Find where the given text appears and provide that cell's center as [x, y] coordinate. 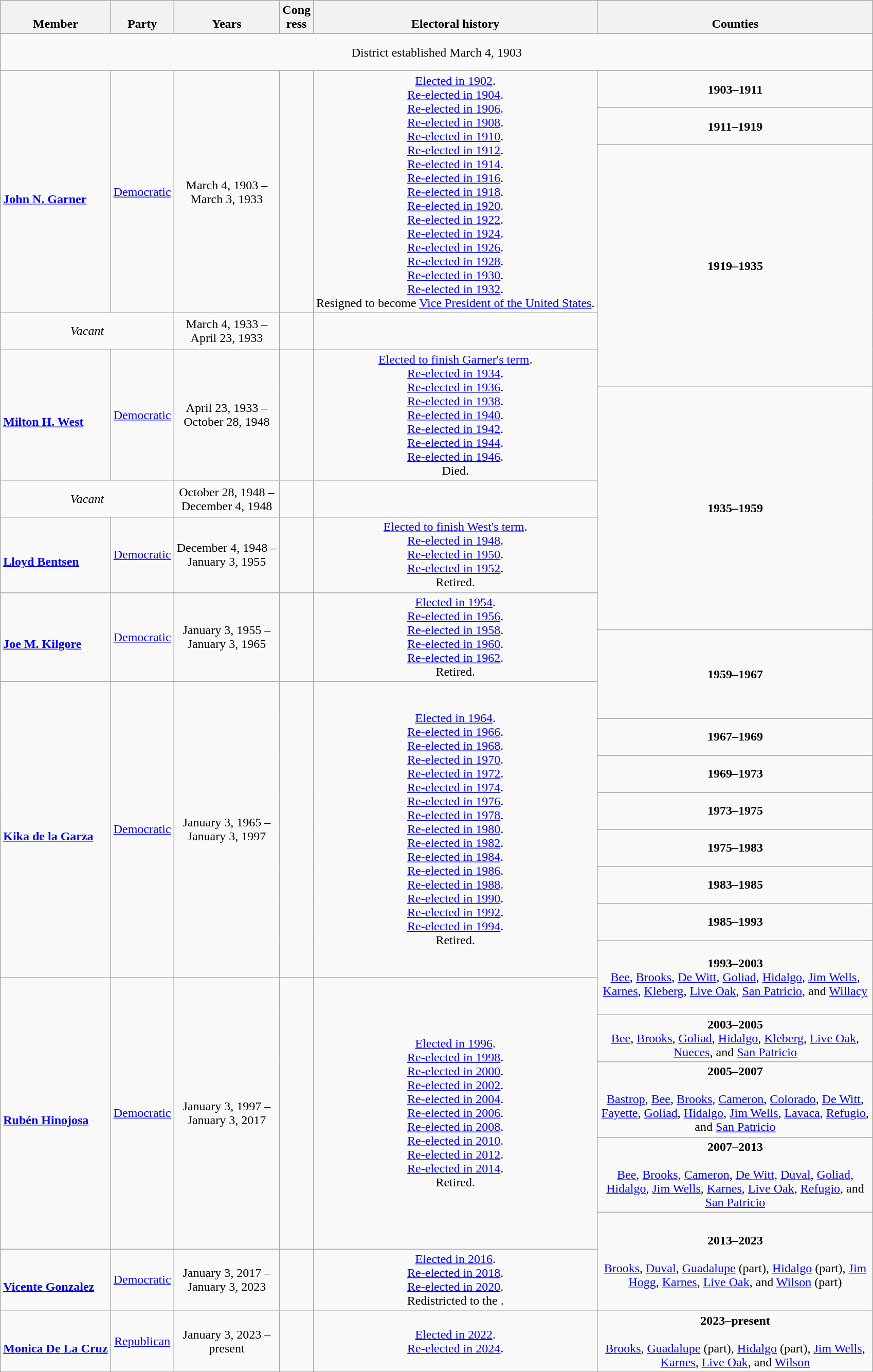
Elected in 1954.Re-elected in 1956.Re-elected in 1958.Re-elected in 1960.Re-elected in 1962.Retired. [456, 637]
March 4, 1903 –March 3, 1933 [227, 192]
John N. Garner [56, 192]
Vicente Gonzalez [56, 1279]
1975–1983 [735, 848]
1969–1973 [735, 774]
January 3, 1997 –January 3, 2017 [227, 1113]
2007–2013Bee, Brooks, Cameron, De Witt, Duval, Goliad, Hidalgo, Jim Wells, Karnes, Live Oak, Refugio, and San Patricio [735, 1175]
October 28, 1948 –December 4, 1948 [227, 499]
District established March 4, 1903 [437, 52]
2003–2005Bee, Brooks, Goliad, Hidalgo, Kleberg, Live Oak, Nueces, and San Patricio [735, 1038]
1911–1919 [735, 127]
Milton H. West [56, 415]
1985–1993 [735, 922]
Elected to finish West's term.Re-elected in 1948.Re-elected in 1950.Re-elected in 1952.Retired. [456, 555]
Congress [297, 17]
1983–1985 [735, 885]
March 4, 1933 –April 23, 1933 [227, 331]
Monica De La Cruz [56, 1341]
2023–presentBrooks, Guadalupe (part), Hidalgo (part), Jim Wells, Karnes, Live Oak, and Wilson [735, 1341]
Electoral history [456, 17]
April 23, 1933 –October 28, 1948 [227, 415]
January 3, 2023 –present [227, 1341]
Kika de la Garza [56, 829]
Member [56, 17]
Years [227, 17]
December 4, 1948 –January 3, 1955 [227, 555]
1993–2003Bee, Brooks, De Witt, Goliad, Hidalgo, Jim Wells, Karnes, Kleberg, Live Oak, San Patricio, and Willacy [735, 978]
Republican [142, 1341]
Elected in 2022.Re-elected in 2024. [456, 1341]
January 3, 1955 –January 3, 1965 [227, 637]
Lloyd Bentsen [56, 555]
2013–2023Brooks, Duval, Guadalupe (part), Hidalgo (part), Jim Hogg, Karnes, Live Oak, and Wilson (part) [735, 1261]
2005–2007Bastrop, Bee, Brooks, Cameron, Colorado, De Witt, Fayette, Goliad, Hidalgo, Jim Wells, Lavaca, Refugio, and San Patricio [735, 1099]
January 3, 2017 –January 3, 2023 [227, 1279]
1919–1935 [735, 266]
1959–1967 [735, 674]
1935–1959 [735, 508]
1973–1975 [735, 811]
1903–1911 [735, 89]
Party [142, 17]
1967–1969 [735, 737]
January 3, 1965 –January 3, 1997 [227, 829]
Counties [735, 17]
Elected in 2016.Re-elected in 2018.Re-elected in 2020.Redistricted to the . [456, 1279]
Joe M. Kilgore [56, 637]
Rubén Hinojosa [56, 1113]
